From the cell containing the given text, extract its center point as [X, Y] coordinate. 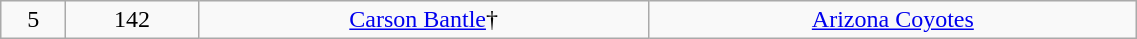
Carson Bantle† [423, 20]
142 [132, 20]
Arizona Coyotes [893, 20]
5 [34, 20]
